For the text-containing cell, return its midpoint in (x, y) coordinate format. 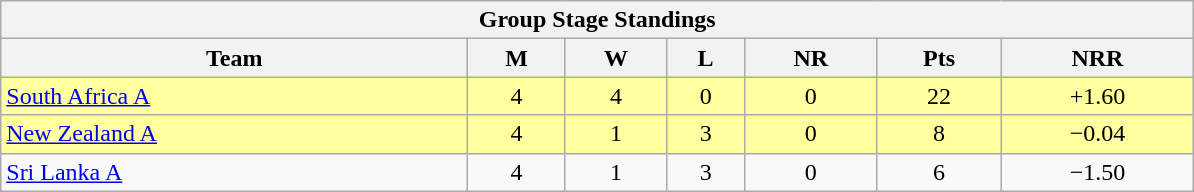
8 (939, 134)
Pts (939, 58)
Sri Lanka A (234, 172)
NR (811, 58)
South Africa A (234, 96)
+1.60 (1098, 96)
Team (234, 58)
Group Stage Standings (598, 20)
−0.04 (1098, 134)
New Zealand A (234, 134)
6 (939, 172)
22 (939, 96)
L (706, 58)
−1.50 (1098, 172)
W (616, 58)
NRR (1098, 58)
M (516, 58)
